Output the [X, Y] coordinate of the center of the cell containing the given text.  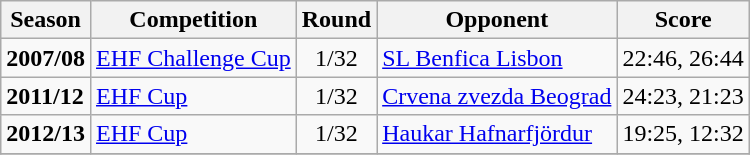
Score [683, 20]
Round [336, 20]
24:23, 21:23 [683, 96]
Season [46, 20]
Competition [193, 20]
EHF Challenge Cup [193, 58]
2011/12 [46, 96]
SL Benfica Lisbon [497, 58]
19:25, 12:32 [683, 134]
Haukar Hafnarfjördur [497, 134]
2012/13 [46, 134]
Opponent [497, 20]
22:46, 26:44 [683, 58]
Crvena zvezda Beograd [497, 96]
2007/08 [46, 58]
